Provide the (X, Y) coordinate of the cell's center where the given text is located.  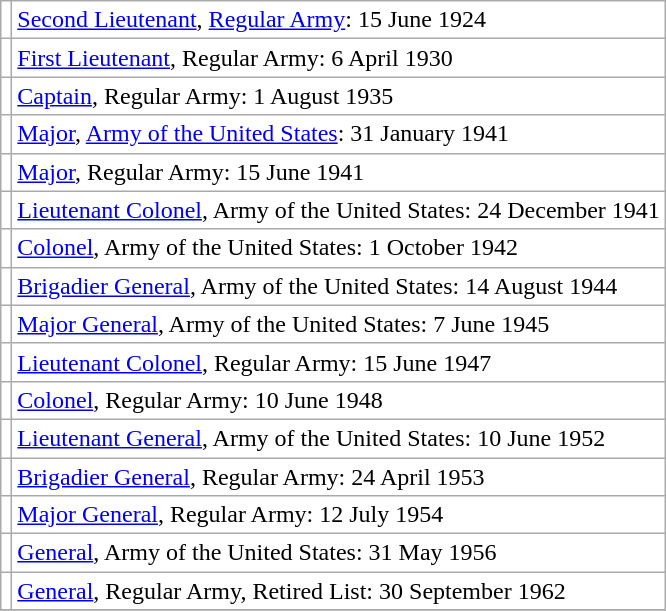
Lieutenant Colonel, Regular Army: 15 June 1947 (339, 362)
Major, Regular Army: 15 June 1941 (339, 172)
Captain, Regular Army: 1 August 1935 (339, 96)
Lieutenant Colonel, Army of the United States: 24 December 1941 (339, 210)
Major General, Regular Army: 12 July 1954 (339, 515)
General, Regular Army, Retired List: 30 September 1962 (339, 591)
Major General, Army of the United States: 7 June 1945 (339, 324)
Second Lieutenant, Regular Army: 15 June 1924 (339, 20)
Brigadier General, Regular Army: 24 April 1953 (339, 477)
Colonel, Army of the United States: 1 October 1942 (339, 248)
First Lieutenant, Regular Army: 6 April 1930 (339, 58)
General, Army of the United States: 31 May 1956 (339, 553)
Lieutenant General, Army of the United States: 10 June 1952 (339, 438)
Colonel, Regular Army: 10 June 1948 (339, 400)
Brigadier General, Army of the United States: 14 August 1944 (339, 286)
Major, Army of the United States: 31 January 1941 (339, 134)
